Return (x, y) of the center of cell containing provided text 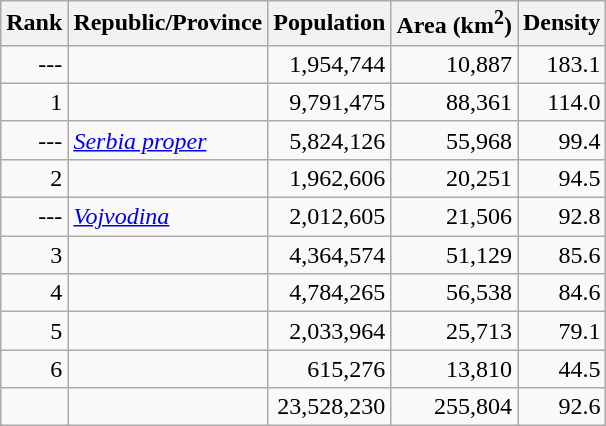
4,784,265 (330, 293)
23,528,230 (330, 407)
Area (km2) (454, 24)
114.0 (562, 102)
2,033,964 (330, 331)
4,364,574 (330, 255)
51,129 (454, 255)
1,962,606 (330, 178)
255,804 (454, 407)
4 (34, 293)
615,276 (330, 369)
Density (562, 24)
56,538 (454, 293)
Population (330, 24)
6 (34, 369)
92.6 (562, 407)
5,824,126 (330, 140)
88,361 (454, 102)
1 (34, 102)
9,791,475 (330, 102)
21,506 (454, 217)
79.1 (562, 331)
183.1 (562, 64)
2 (34, 178)
3 (34, 255)
85.6 (562, 255)
Vojvodina (168, 217)
5 (34, 331)
Serbia proper (168, 140)
92.8 (562, 217)
55,968 (454, 140)
Republic/Province (168, 24)
20,251 (454, 178)
99.4 (562, 140)
2,012,605 (330, 217)
44.5 (562, 369)
94.5 (562, 178)
84.6 (562, 293)
10,887 (454, 64)
Rank (34, 24)
1,954,744 (330, 64)
25,713 (454, 331)
13,810 (454, 369)
